Detect which cell encompasses the target text, then output its (X, Y) center coordinate. 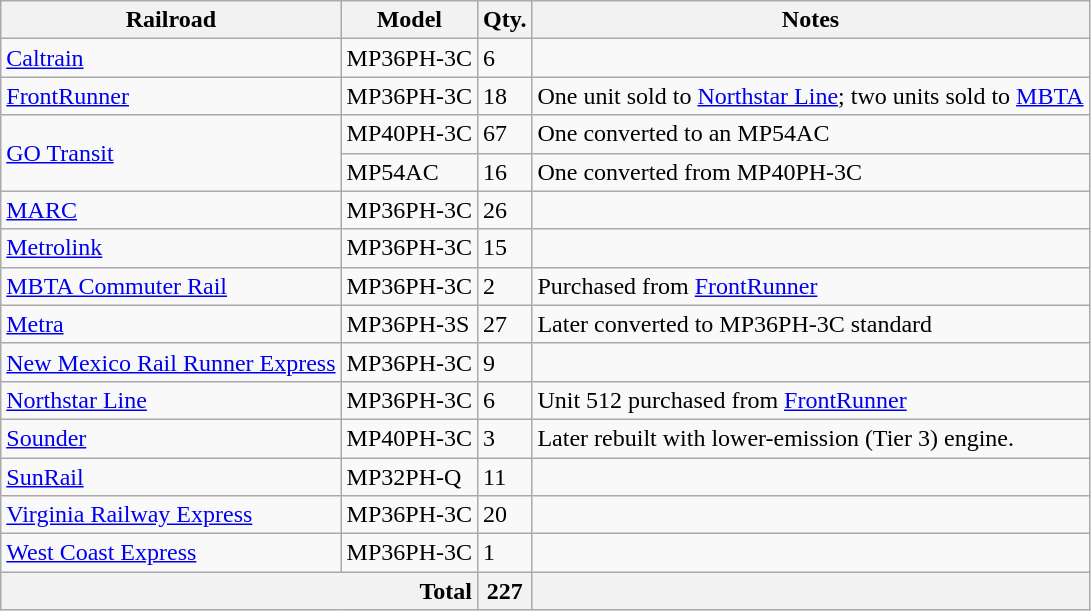
20 (505, 515)
11 (505, 477)
MP36PH-3S (409, 324)
One unit sold to Northstar Line; two units sold to MBTA (810, 96)
Caltrain (171, 58)
MBTA Commuter Rail (171, 286)
18 (505, 96)
Total (240, 591)
Northstar Line (171, 400)
1 (505, 553)
2 (505, 286)
GO Transit (171, 153)
Model (409, 20)
67 (505, 134)
New Mexico Rail Runner Express (171, 362)
West Coast Express (171, 553)
One converted to an MP54AC (810, 134)
Metrolink (171, 248)
Later rebuilt with lower-emission (Tier 3) engine. (810, 438)
SunRail (171, 477)
9 (505, 362)
Metra (171, 324)
26 (505, 210)
3 (505, 438)
Virginia Railway Express (171, 515)
Railroad (171, 20)
15 (505, 248)
16 (505, 172)
MP54AC (409, 172)
27 (505, 324)
Unit 512 purchased from FrontRunner (810, 400)
MARC (171, 210)
Sounder (171, 438)
Later converted to MP36PH-3C standard (810, 324)
227 (505, 591)
Purchased from FrontRunner (810, 286)
FrontRunner (171, 96)
One converted from MP40PH-3C (810, 172)
MP32PH-Q (409, 477)
Qty. (505, 20)
Notes (810, 20)
